Find where the given text appears and provide that cell's center as [x, y] coordinate. 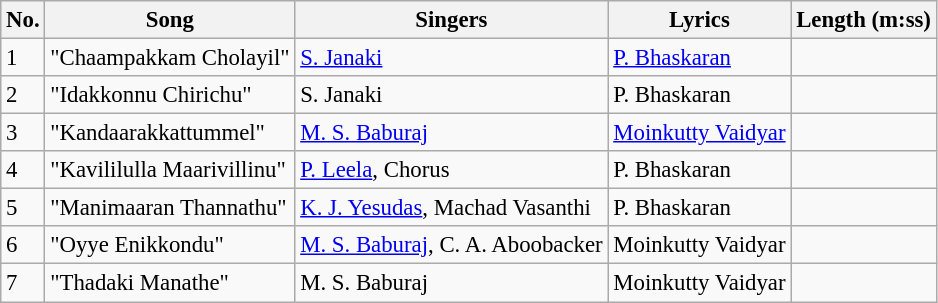
6 [23, 245]
1 [23, 58]
4 [23, 170]
"Kandaarakkattummel" [170, 133]
2 [23, 95]
"Chaampakkam Cholayil" [170, 58]
"Thadaki Manathe" [170, 283]
Length (m:ss) [864, 20]
3 [23, 133]
P. Leela, Chorus [452, 170]
Song [170, 20]
M. S. Baburaj, C. A. Aboobacker [452, 245]
No. [23, 20]
Lyrics [700, 20]
"Idakkonnu Chirichu" [170, 95]
"Oyye Enikkondu" [170, 245]
7 [23, 283]
5 [23, 208]
K. J. Yesudas, Machad Vasanthi [452, 208]
"Manimaaran Thannathu" [170, 208]
"Kavililulla Maarivillinu" [170, 170]
Singers [452, 20]
